Capture the cell that displays the provided text and extract its (x, y) central coordinate. 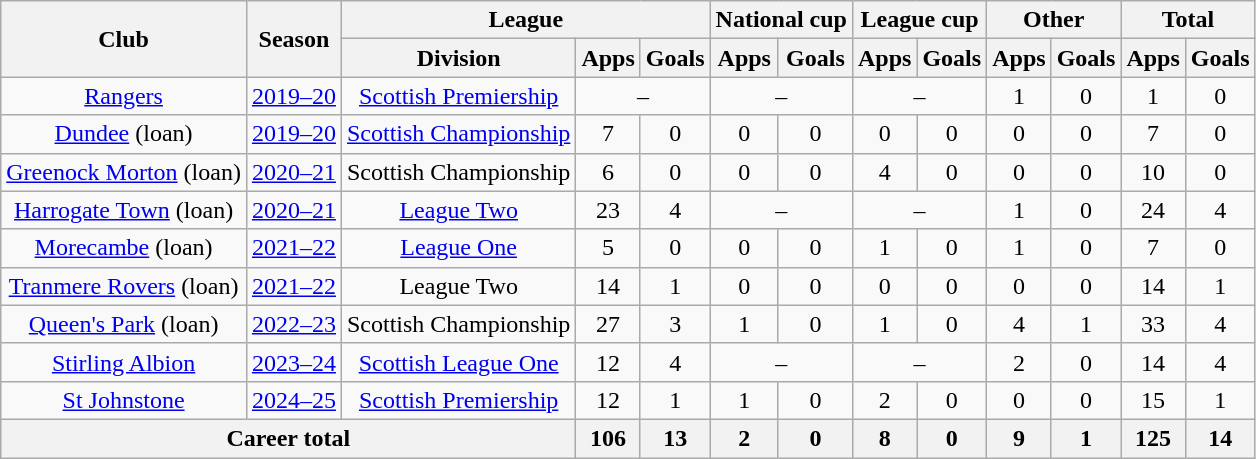
10 (1153, 172)
Tranmere Rovers (loan) (124, 286)
Total (1188, 20)
5 (608, 248)
League (526, 20)
Season (294, 39)
Morecambe (loan) (124, 248)
Stirling Albion (124, 362)
Career total (288, 438)
League cup (919, 20)
Harrogate Town (loan) (124, 210)
33 (1153, 324)
2023–24 (294, 362)
Greenock Morton (loan) (124, 172)
National cup (781, 20)
106 (608, 438)
League One (458, 248)
Rangers (124, 96)
Club (124, 39)
Division (458, 58)
St Johnstone (124, 400)
125 (1153, 438)
6 (608, 172)
8 (884, 438)
Queen's Park (loan) (124, 324)
27 (608, 324)
Scottish League One (458, 362)
2024–25 (294, 400)
Other (1054, 20)
Dundee (loan) (124, 134)
2022–23 (294, 324)
13 (675, 438)
9 (1019, 438)
24 (1153, 210)
3 (675, 324)
23 (608, 210)
15 (1153, 400)
